Return [X, Y] of the center of cell containing provided text 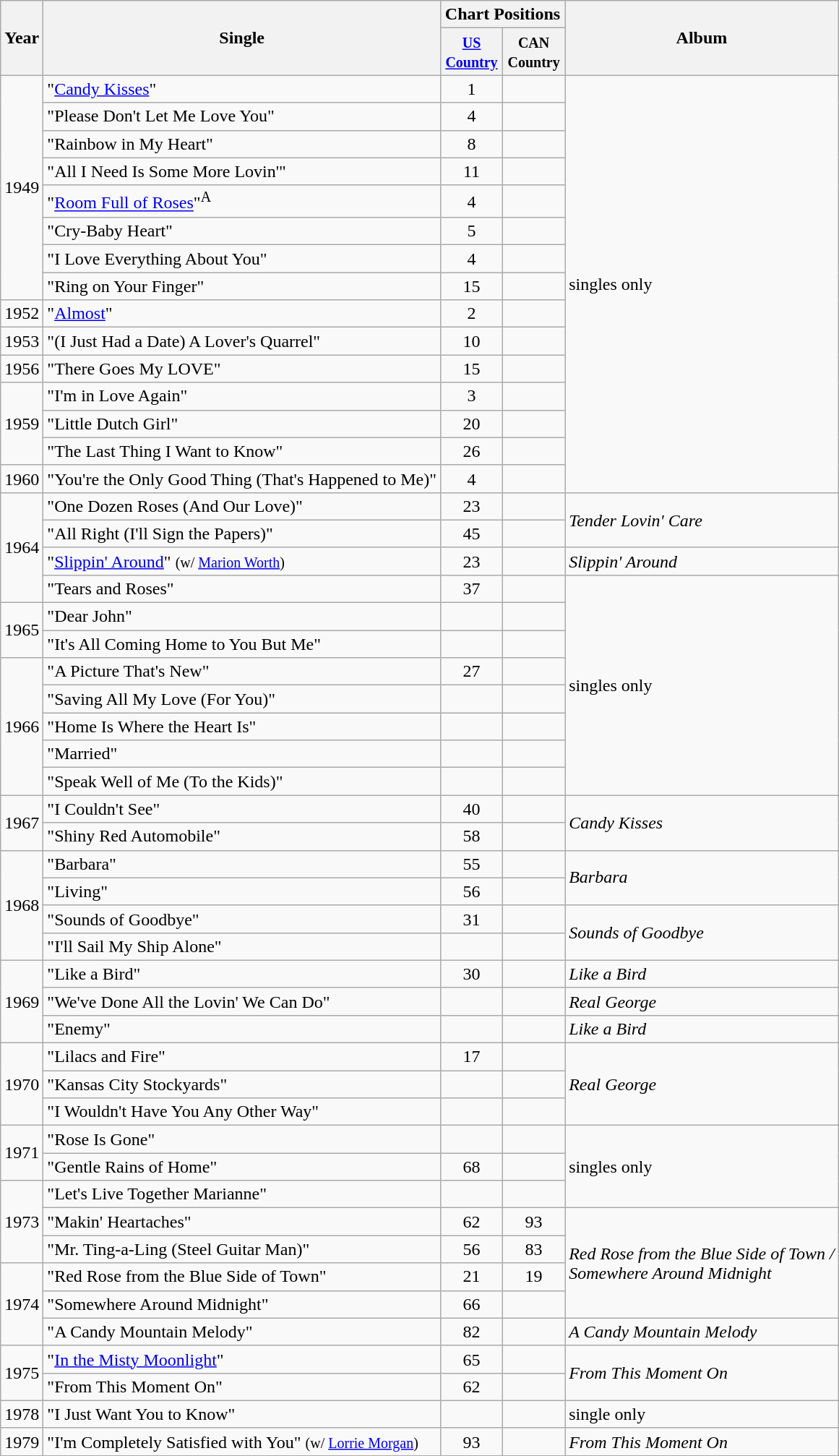
37 [471, 588]
17 [471, 1057]
2 [471, 314]
66 [471, 1304]
83 [534, 1249]
1975 [22, 1373]
"I Just Want You to Know" [242, 1414]
Single [242, 38]
"A Picture That's New" [242, 672]
"(I Just Had a Date) A Lover's Quarrel" [242, 341]
1956 [22, 369]
"Red Rose from the Blue Side of Town" [242, 1277]
"I'm Completely Satisfied with You" (w/ Lorrie Morgan) [242, 1442]
1970 [22, 1084]
82 [471, 1332]
"Almost" [242, 314]
1978 [22, 1414]
1949 [22, 188]
1960 [22, 479]
"In the Misty Moonlight" [242, 1359]
"Cry-Baby Heart" [242, 231]
Chart Positions [502, 14]
"Please Don't Let Me Love You" [242, 116]
"Lilacs and Fire" [242, 1057]
1966 [22, 727]
Red Rose from the Blue Side of Town /Somewhere Around Midnight [702, 1263]
"Ring on Your Finger" [242, 286]
"Rose Is Gone" [242, 1139]
55 [471, 864]
26 [471, 451]
"We've Done All the Lovin' We Can Do" [242, 1001]
Candy Kisses [702, 823]
"Saving All My Love (For You)" [242, 699]
58 [471, 836]
1973 [22, 1222]
"All I Need Is Some More Lovin'" [242, 171]
"Like a Bird" [242, 974]
"From This Moment On" [242, 1387]
1 [471, 89]
"One Dozen Roses (And Our Love)" [242, 506]
"Little Dutch Girl" [242, 424]
single only [702, 1414]
"Slippin' Around" (w/ Marion Worth) [242, 561]
"It's All Coming Home to You But Me" [242, 644]
10 [471, 341]
5 [471, 231]
"I Couldn't See" [242, 809]
"Kansas City Stockyards" [242, 1084]
Year [22, 38]
"Sounds of Goodbye" [242, 919]
1952 [22, 314]
"Tears and Roses" [242, 588]
"Room Full of Roses"A [242, 201]
CAN Country [534, 52]
"Home Is Where the Heart Is" [242, 727]
8 [471, 144]
"Makin' Heartaches" [242, 1222]
Album [702, 38]
40 [471, 809]
"Shiny Red Automobile" [242, 836]
"Married" [242, 754]
"Let's Live Together Marianne" [242, 1194]
1967 [22, 823]
65 [471, 1359]
"Rainbow in My Heart" [242, 144]
30 [471, 974]
"Barbara" [242, 864]
20 [471, 424]
1953 [22, 341]
1959 [22, 424]
1971 [22, 1153]
1969 [22, 1001]
68 [471, 1167]
19 [534, 1277]
"I'll Sail My Ship Alone" [242, 946]
"Gentle Rains of Home" [242, 1167]
1965 [22, 630]
"A Candy Mountain Melody" [242, 1332]
"Dear John" [242, 617]
21 [471, 1277]
"Somewhere Around Midnight" [242, 1304]
A Candy Mountain Melody [702, 1332]
31 [471, 919]
"Enemy" [242, 1029]
"Living" [242, 891]
"You're the Only Good Thing (That's Happened to Me)" [242, 479]
1974 [22, 1304]
3 [471, 396]
27 [471, 672]
Slippin' Around [702, 561]
1979 [22, 1442]
"All Right (I'll Sign the Papers)" [242, 534]
"Mr. Ting-a-Ling (Steel Guitar Man)" [242, 1249]
1964 [22, 547]
"Speak Well of Me (To the Kids)" [242, 781]
"The Last Thing I Want to Know" [242, 451]
"I'm in Love Again" [242, 396]
"I Love Everything About You" [242, 259]
"I Wouldn't Have You Any Other Way" [242, 1112]
Tender Lovin' Care [702, 520]
US Country [471, 52]
11 [471, 171]
Barbara [702, 878]
45 [471, 534]
1968 [22, 905]
Sounds of Goodbye [702, 933]
"There Goes My LOVE" [242, 369]
"Candy Kisses" [242, 89]
